From the cell containing the given text, extract its center point as (X, Y) coordinate. 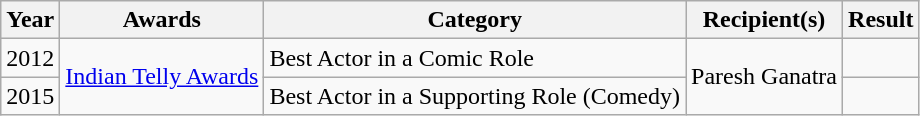
Category (475, 20)
2012 (30, 58)
Paresh Ganatra (764, 77)
Best Actor in a Comic Role (475, 58)
Best Actor in a Supporting Role (Comedy) (475, 96)
2015 (30, 96)
Recipient(s) (764, 20)
Year (30, 20)
Indian Telly Awards (162, 77)
Result (881, 20)
Awards (162, 20)
